Capture the cell that displays the provided text and extract its [x, y] central coordinate. 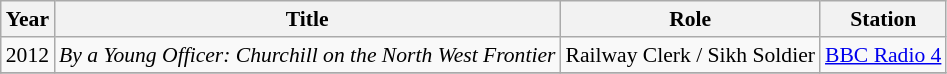
BBC Radio 4 [883, 55]
Title [307, 19]
By a Young Officer: Churchill on the North West Frontier [307, 55]
Year [28, 19]
Role [690, 19]
Station [883, 19]
Railway Clerk / Sikh Soldier [690, 55]
2012 [28, 55]
